Output the [x, y] coordinate of the center of the cell containing the given text.  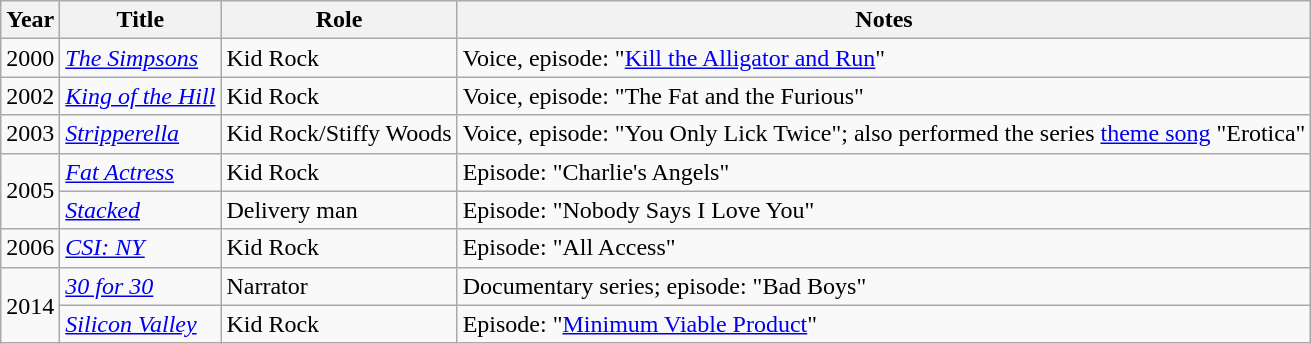
Stripperella [140, 134]
Episode: "All Access" [884, 248]
Role [339, 20]
2000 [30, 58]
Documentary series; episode: "Bad Boys" [884, 286]
Voice, episode: "You Only Lick Twice"; also performed the series theme song "Erotica" [884, 134]
Episode: "Minimum Viable Product" [884, 324]
Delivery man [339, 210]
Silicon Valley [140, 324]
Episode: "Charlie's Angels" [884, 172]
Kid Rock/Stiffy Woods [339, 134]
King of the Hill [140, 96]
CSI: NY [140, 248]
Episode: "Nobody Says I Love You" [884, 210]
Year [30, 20]
Narrator [339, 286]
2006 [30, 248]
2002 [30, 96]
Fat Actress [140, 172]
The Simpsons [140, 58]
2005 [30, 191]
Voice, episode: "The Fat and the Furious" [884, 96]
Voice, episode: "Kill the Alligator and Run" [884, 58]
Stacked [140, 210]
2014 [30, 305]
Title [140, 20]
2003 [30, 134]
Notes [884, 20]
30 for 30 [140, 286]
